Locate the cell with the specified text and output its [X, Y] center coordinate. 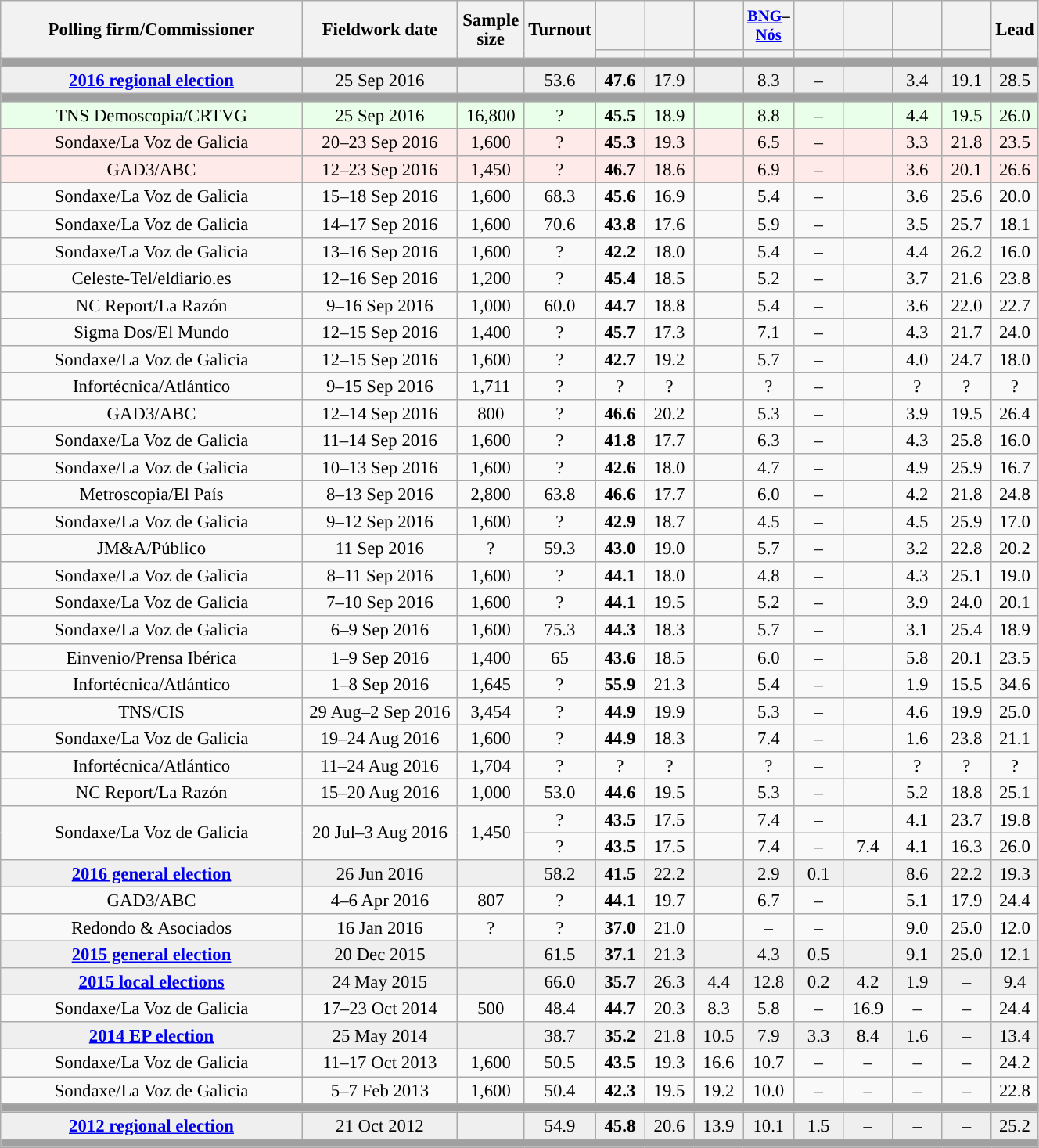
12–14 Sep 2016 [379, 413]
61.5 [560, 955]
6.5 [768, 142]
66.0 [560, 981]
1–9 Sep 2016 [379, 657]
4.9 [917, 468]
20 Dec 2015 [379, 955]
9–15 Sep 2016 [379, 387]
Lead [1015, 30]
25.8 [967, 440]
45.7 [620, 332]
65 [560, 657]
TNS/CIS [152, 711]
2012 regional election [152, 1125]
13.9 [718, 1125]
7–10 Sep 2016 [379, 603]
20.3 [670, 1009]
68.3 [560, 197]
18.1 [1015, 224]
53.6 [560, 80]
37.1 [620, 955]
34.6 [1015, 684]
16.6 [718, 1063]
9.0 [917, 928]
6.3 [768, 440]
42.7 [620, 360]
2.9 [768, 873]
16.7 [1015, 468]
43.8 [620, 224]
48.4 [560, 1009]
2015 local elections [152, 981]
25.4 [967, 631]
3.7 [917, 279]
75.3 [560, 631]
Sample size [491, 30]
25.6 [967, 197]
29 Aug–2 Sep 2016 [379, 711]
Turnout [560, 30]
44.3 [620, 631]
3.4 [917, 80]
4.6 [917, 711]
3,454 [491, 711]
Redondo & Asociados [152, 928]
19.7 [670, 901]
23.7 [967, 820]
5.1 [917, 901]
42.6 [620, 468]
Einvenio/Prensa Ibérica [152, 657]
21.0 [670, 928]
4–6 Apr 2016 [379, 901]
41.8 [620, 440]
11–24 Aug 2016 [379, 765]
17.6 [670, 224]
15–18 Sep 2016 [379, 197]
8–13 Sep 2016 [379, 495]
16 Jan 2016 [379, 928]
24 May 2015 [379, 981]
500 [491, 1009]
50.4 [560, 1091]
45.5 [620, 116]
13.4 [1015, 1036]
JM&A/Público [152, 549]
22.0 [967, 305]
2015 general election [152, 955]
25.7 [967, 224]
8.8 [768, 116]
9–12 Sep 2016 [379, 521]
4.7 [768, 468]
42.9 [620, 521]
9–16 Sep 2016 [379, 305]
800 [491, 413]
25.2 [1015, 1125]
26.2 [967, 250]
0.2 [818, 981]
7.9 [768, 1036]
1–8 Sep 2016 [379, 684]
8.4 [868, 1036]
12.0 [1015, 928]
26.3 [670, 981]
1,711 [491, 387]
15.5 [967, 684]
50.5 [560, 1063]
26.6 [1015, 171]
14–17 Sep 2016 [379, 224]
17.0 [1015, 521]
12.1 [1015, 955]
18.7 [670, 521]
TNS Demoscopia/CRTVG [152, 116]
18.6 [670, 171]
60.0 [560, 305]
3.2 [917, 549]
Sigma Dos/El Mundo [152, 332]
4.0 [917, 360]
70.6 [560, 224]
2016 general election [152, 873]
16.3 [967, 847]
35.2 [620, 1036]
10.1 [768, 1125]
20.0 [1015, 197]
10.5 [718, 1036]
20–23 Sep 2016 [379, 142]
3.5 [917, 224]
58.2 [560, 873]
17–23 Oct 2014 [379, 1009]
43.0 [620, 549]
26 Jun 2016 [379, 873]
10–13 Sep 2016 [379, 468]
59.3 [560, 549]
Metroscopia/El País [152, 495]
24.7 [967, 360]
2,800 [491, 495]
13–16 Sep 2016 [379, 250]
6.9 [768, 171]
6–9 Sep 2016 [379, 631]
45.8 [620, 1125]
19.8 [1015, 820]
21.1 [1015, 739]
12–16 Sep 2016 [379, 279]
45.4 [620, 279]
1,704 [491, 765]
44.6 [620, 792]
24.8 [1015, 495]
21.6 [967, 279]
12–23 Sep 2016 [379, 171]
6.7 [768, 901]
Celeste-Tel/eldiario.es [152, 279]
8.6 [917, 873]
2014 EP election [152, 1036]
38.7 [560, 1036]
20 Jul–3 Aug 2016 [379, 833]
9.4 [1015, 981]
54.9 [560, 1125]
807 [491, 901]
1.5 [818, 1125]
4.8 [768, 576]
17.3 [670, 332]
41.5 [620, 873]
21.7 [967, 332]
47.6 [620, 80]
25 May 2014 [379, 1036]
28.5 [1015, 80]
42.3 [620, 1091]
42.2 [620, 250]
35.7 [620, 981]
15–20 Aug 2016 [379, 792]
45.3 [620, 142]
26.4 [1015, 413]
0.5 [818, 955]
22.7 [1015, 305]
10.0 [768, 1091]
8–11 Sep 2016 [379, 576]
63.8 [560, 495]
45.6 [620, 197]
37.0 [620, 928]
46.7 [620, 171]
19–24 Aug 2016 [379, 739]
11–14 Sep 2016 [379, 440]
5–7 Feb 2013 [379, 1091]
1,645 [491, 684]
9.1 [917, 955]
53.0 [560, 792]
2016 regional election [152, 80]
5.9 [768, 224]
43.6 [620, 657]
55.9 [620, 684]
BNG–Nós [768, 25]
16,800 [491, 116]
1,200 [491, 279]
21 Oct 2012 [379, 1125]
24.2 [1015, 1063]
0.1 [818, 873]
19.1 [967, 80]
7.1 [768, 332]
12.8 [768, 981]
10.7 [768, 1063]
20.6 [670, 1125]
3.1 [917, 631]
Fieldwork date [379, 30]
11–17 Oct 2013 [379, 1063]
Polling firm/Commissioner [152, 30]
11 Sep 2016 [379, 549]
